Determine the [X, Y] coordinate at the center of the cell enclosing the given text.  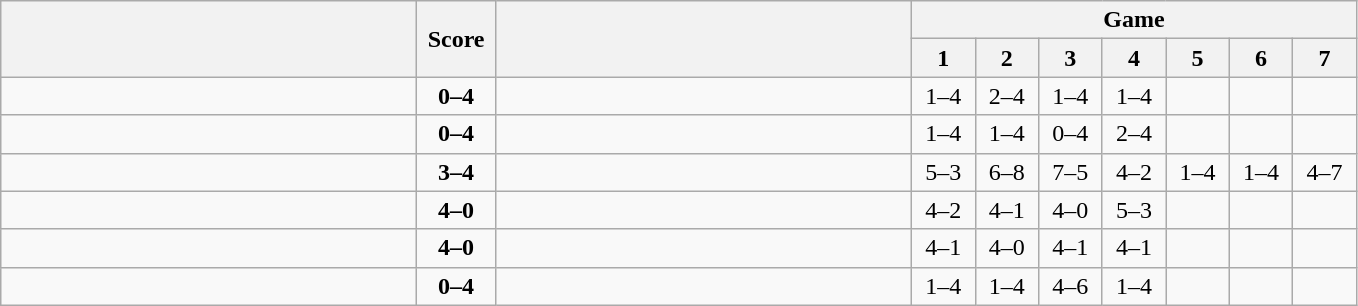
4 [1134, 58]
1 [943, 58]
6–8 [1007, 172]
Game [1134, 20]
2 [1007, 58]
3 [1071, 58]
6 [1261, 58]
7–5 [1071, 172]
4–6 [1071, 286]
4–7 [1325, 172]
Score [456, 39]
3–4 [456, 172]
7 [1325, 58]
5 [1198, 58]
